Pinpoint the cell where the given text exists, returning its [X, Y] midpoint coordinate. 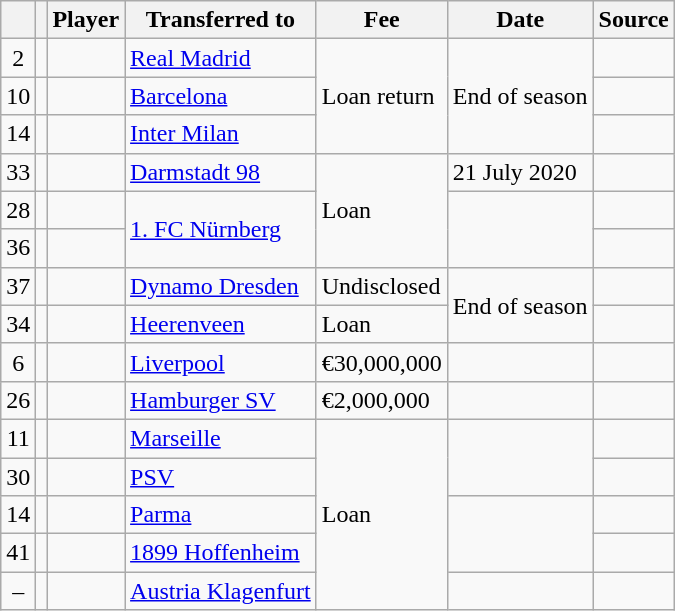
10 [18, 96]
26 [18, 400]
Player [86, 20]
Inter Milan [221, 134]
37 [18, 286]
2 [18, 58]
11 [18, 438]
Dynamo Dresden [221, 286]
Undisclosed [382, 286]
PSV [221, 477]
30 [18, 477]
6 [18, 362]
33 [18, 172]
Liverpool [221, 362]
Real Madrid [221, 58]
36 [18, 248]
Source [634, 20]
Darmstadt 98 [221, 172]
Date [520, 20]
Heerenveen [221, 324]
Transferred to [221, 20]
Hamburger SV [221, 400]
1. FC Nürnberg [221, 229]
Loan return [382, 96]
Fee [382, 20]
€30,000,000 [382, 362]
Austria Klagenfurt [221, 591]
41 [18, 553]
21 July 2020 [520, 172]
34 [18, 324]
€2,000,000 [382, 400]
Barcelona [221, 96]
28 [18, 210]
1899 Hoffenheim [221, 553]
Marseille [221, 438]
Parma [221, 515]
– [18, 591]
